Determine the (x, y) coordinate at the center of the cell enclosing the given text.  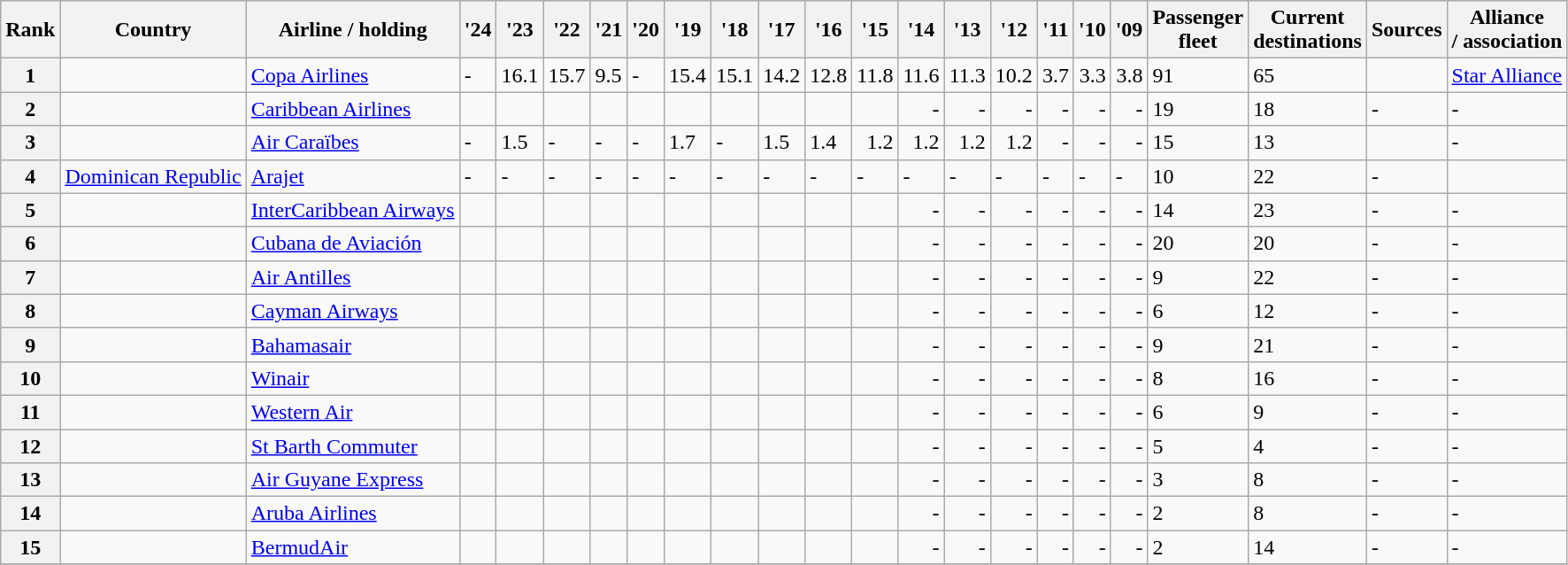
15.1 (734, 75)
3.7 (1055, 75)
1 (30, 75)
Rank (30, 30)
Air Caraïbes (352, 143)
'18 (734, 30)
15.7 (566, 75)
'12 (1014, 30)
Sources (1407, 30)
'17 (782, 30)
'19 (688, 30)
11.6 (921, 75)
'23 (520, 30)
Arajet (352, 176)
BermudAir (352, 547)
Cayman Airways (352, 311)
Airline / holding (352, 30)
14.2 (782, 75)
'16 (828, 30)
'10 (1092, 30)
Dominican Republic (153, 176)
Aruba Airlines (352, 514)
'13 (967, 30)
Winair (352, 378)
65 (1308, 75)
18 (1308, 109)
'09 (1129, 30)
23 (1308, 210)
Current destinations (1308, 30)
'20 (646, 30)
'21 (609, 30)
Bahamasair (352, 344)
Country (153, 30)
16.1 (520, 75)
Passenger fleet (1198, 30)
16 (1308, 378)
Cubana de Aviación (352, 244)
Copa Airlines (352, 75)
'24 (478, 30)
'15 (875, 30)
Air Antilles (352, 277)
91 (1198, 75)
1.7 (688, 143)
St Barth Commuter (352, 445)
11 (30, 412)
11.8 (875, 75)
10.2 (1014, 75)
Caribbean Airlines (352, 109)
Air Guyane Express (352, 480)
12.8 (828, 75)
11.3 (967, 75)
Alliance / association (1507, 30)
15.4 (688, 75)
21 (1308, 344)
3.8 (1129, 75)
1.4 (828, 143)
InterCaribbean Airways (352, 210)
3.3 (1092, 75)
'14 (921, 30)
19 (1198, 109)
7 (30, 277)
'11 (1055, 30)
Star Alliance (1507, 75)
Western Air (352, 412)
9.5 (609, 75)
'22 (566, 30)
